Search for the cell housing the specified text and yield its [x, y] center coordinate. 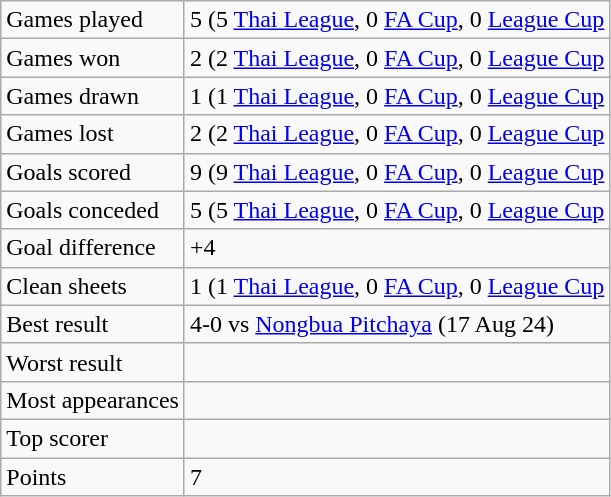
Games lost [93, 134]
Worst result [93, 362]
Games won [93, 58]
Goals scored [93, 172]
Games played [93, 20]
Most appearances [93, 400]
Games drawn [93, 96]
Goal difference [93, 248]
Best result [93, 324]
7 [396, 477]
Points [93, 477]
Top scorer [93, 438]
Clean sheets [93, 286]
4-0 vs Nongbua Pitchaya (17 Aug 24) [396, 324]
Goals conceded [93, 210]
9 (9 Thai League, 0 FA Cup, 0 League Cup [396, 172]
+4 [396, 248]
